Output the (X, Y) coordinate of the center of the cell containing the given text.  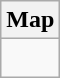
Map (30, 20)
